Output the (x, y) coordinate of the center of the cell containing the given text.  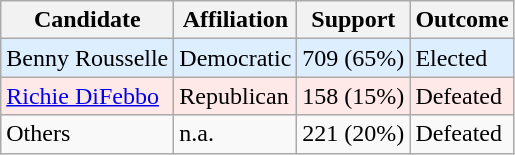
Richie DiFebbo (88, 96)
221 (20%) (354, 134)
n.a. (236, 134)
Republican (236, 96)
Democratic (236, 58)
Support (354, 20)
158 (15%) (354, 96)
709 (65%) (354, 58)
Others (88, 134)
Affiliation (236, 20)
Elected (462, 58)
Candidate (88, 20)
Benny Rousselle (88, 58)
Outcome (462, 20)
